Find where the given text appears and provide that cell's center as [X, Y] coordinate. 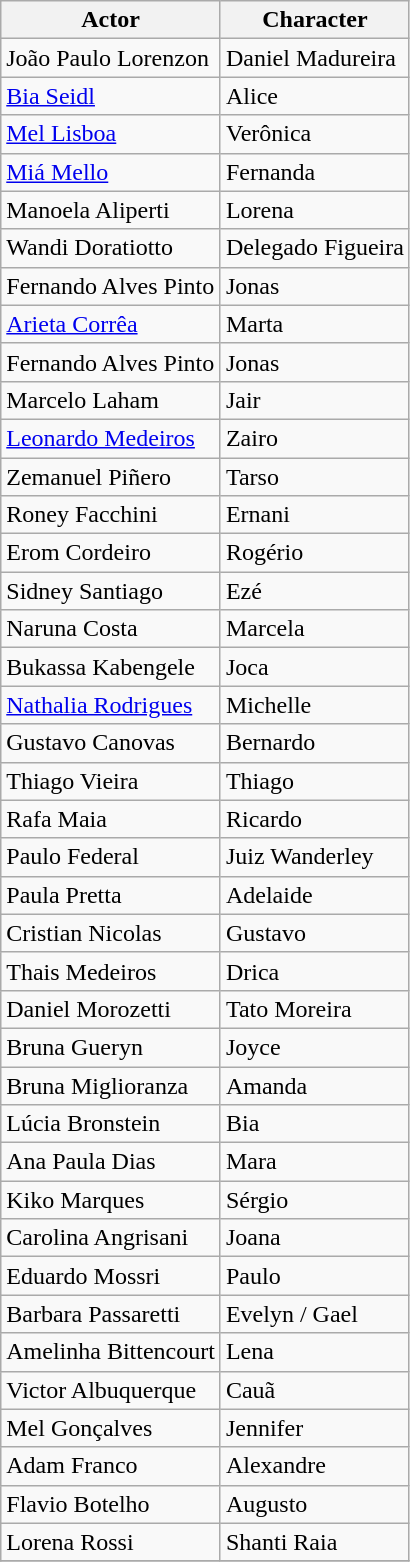
Adam Franco [111, 1466]
Alice [314, 96]
Paulo [314, 1276]
Carolina Angrisani [111, 1238]
Cristian Nicolas [111, 933]
Amelinha Bittencourt [111, 1352]
Eduardo Mossri [111, 1276]
Paulo Federal [111, 857]
Mel Lisboa [111, 134]
Jair [314, 400]
Paula Pretta [111, 895]
Bruna Gueryn [111, 1047]
Thiago [314, 781]
Marcela [314, 629]
Marcelo Laham [111, 400]
Ernani [314, 515]
Tato Moreira [314, 1009]
Jennifer [314, 1428]
Zairo [314, 438]
Miá Mello [111, 172]
Michelle [314, 705]
Ana Paula Dias [111, 1162]
Kiko Marques [111, 1200]
Barbara Passaretti [111, 1314]
Bia [314, 1124]
Gustavo [314, 933]
João Paulo Lorenzon [111, 58]
Thais Medeiros [111, 971]
Daniel Madureira [314, 58]
Gustavo Canovas [111, 743]
Rogério [314, 553]
Manoela Aliperti [111, 210]
Mel Gonçalves [111, 1428]
Bruna Miglioranza [111, 1085]
Leonardo Medeiros [111, 438]
Alexandre [314, 1466]
Sérgio [314, 1200]
Ezé [314, 591]
Juiz Wanderley [314, 857]
Fernanda [314, 172]
Thiago Vieira [111, 781]
Joyce [314, 1047]
Rafa Maia [111, 819]
Mara [314, 1162]
Bia Seidl [111, 96]
Marta [314, 324]
Augusto [314, 1504]
Arieta Corrêa [111, 324]
Joca [314, 667]
Character [314, 20]
Bukassa Kabengele [111, 667]
Delegado Figueira [314, 248]
Bernardo [314, 743]
Flavio Botelho [111, 1504]
Shanti Raia [314, 1542]
Verônica [314, 134]
Lena [314, 1352]
Nathalia Rodrigues [111, 705]
Drica [314, 971]
Victor Albuquerque [111, 1390]
Roney Facchini [111, 515]
Evelyn / Gael [314, 1314]
Lorena Rossi [111, 1542]
Lúcia Bronstein [111, 1124]
Zemanuel Piñero [111, 477]
Tarso [314, 477]
Cauã [314, 1390]
Sidney Santiago [111, 591]
Joana [314, 1238]
Wandi Doratiotto [111, 248]
Ricardo [314, 819]
Naruna Costa [111, 629]
Actor [111, 20]
Adelaide [314, 895]
Lorena [314, 210]
Daniel Morozetti [111, 1009]
Amanda [314, 1085]
Erom Cordeiro [111, 553]
